Return the [X, Y] coordinate for the center point of the cell that contains the specified text.  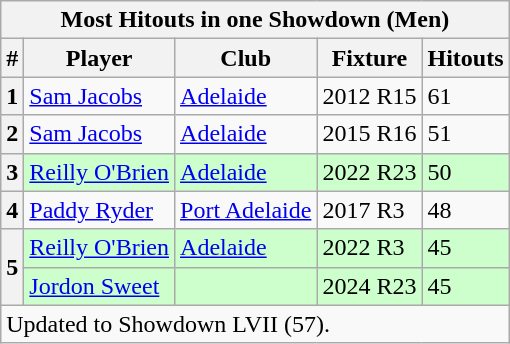
Most Hitouts in one Showdown (Men) [255, 20]
Port Adelaide [246, 210]
1 [12, 96]
Paddy Ryder [100, 210]
Updated to Showdown LVII (57). [255, 324]
Jordon Sweet [100, 286]
Club [246, 58]
2024 R23 [370, 286]
50 [466, 172]
61 [466, 96]
Hitouts [466, 58]
4 [12, 210]
2022 R3 [370, 248]
48 [466, 210]
2012 R15 [370, 96]
# [12, 58]
Fixture [370, 58]
3 [12, 172]
5 [12, 267]
2 [12, 134]
2015 R16 [370, 134]
2017 R3 [370, 210]
2022 R23 [370, 172]
51 [466, 134]
Player [100, 58]
